Output the (X, Y) coordinate of the center of the cell containing the given text.  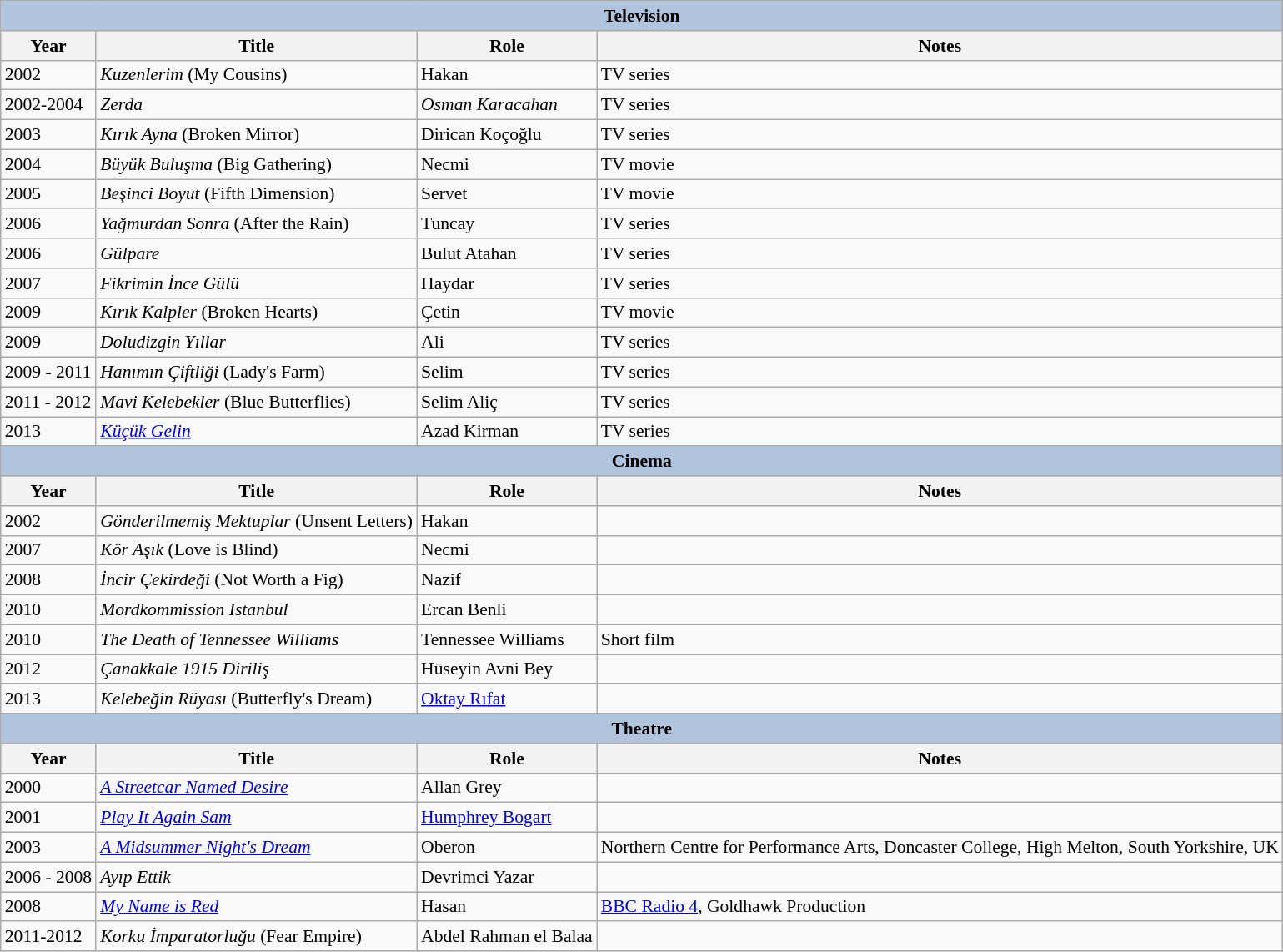
A Streetcar Named Desire (257, 788)
Ayıp Ettik (257, 877)
Mavi Kelebekler (Blue Butterflies) (257, 402)
BBC Radio 4, Goldhawk Production (940, 907)
Yağmurdan Sonra (After the Rain) (257, 224)
2011 - 2012 (48, 402)
İncir Çekirdeği (Not Worth a Fig) (257, 580)
Osman Karacahan (507, 105)
Television (642, 16)
Play It Again Sam (257, 818)
Selim (507, 373)
2009 - 2011 (48, 373)
Oberon (507, 848)
2005 (48, 194)
Beşinci Boyut (Fifth Dimension) (257, 194)
Gülpare (257, 253)
Kırık Kalpler (Broken Hearts) (257, 313)
Küçük Gelin (257, 432)
Fikrimin İnce Gülü (257, 283)
Zerda (257, 105)
The Death of Tennessee Williams (257, 639)
Hūseyin Avni Bey (507, 669)
Kırık Ayna (Broken Mirror) (257, 135)
Bulut Atahan (507, 253)
2011-2012 (48, 937)
A Midsummer Night's Dream (257, 848)
2006 - 2008 (48, 877)
2001 (48, 818)
Çetin (507, 313)
Short film (940, 639)
Dirican Koçoğlu (507, 135)
Theatre (642, 729)
2000 (48, 788)
Büyük Buluşma (Big Gathering) (257, 164)
Oktay Rıfat (507, 699)
Allan Grey (507, 788)
Çanakkale 1915 Diriliş (257, 669)
Korku İmparatorluğu (Fear Empire) (257, 937)
Devrimci Yazar (507, 877)
Kör Aşık (Love is Blind) (257, 550)
Gönderilmemiş Mektuplar (Unsent Letters) (257, 521)
Abdel Rahman el Balaa (507, 937)
Doludizgin Yıllar (257, 343)
Humphrey Bogart (507, 818)
Azad Kirman (507, 432)
Tuncay (507, 224)
Northern Centre for Performance Arts, Doncaster College, High Melton, South Yorkshire, UK (940, 848)
Ali (507, 343)
Ercan Benli (507, 610)
Tennessee Williams (507, 639)
Mordkommission Istanbul (257, 610)
Haydar (507, 283)
2002-2004 (48, 105)
My Name is Red (257, 907)
2004 (48, 164)
Servet (507, 194)
Hanımın Çiftliği (Lady's Farm) (257, 373)
Kelebeğin Rüyası (Butterfly's Dream) (257, 699)
Nazif (507, 580)
Selim Aliç (507, 402)
2012 (48, 669)
Hasan (507, 907)
Cinema (642, 462)
Kuzenlerim (My Cousins) (257, 75)
